Output the [X, Y] coordinate of the center of the cell containing the given text.  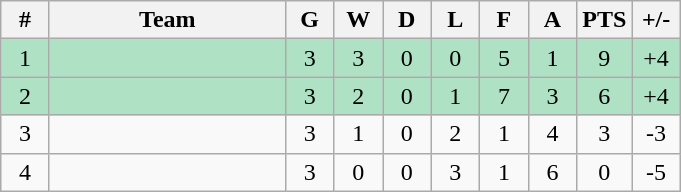
+/- [656, 20]
D [406, 20]
Team [167, 20]
-5 [656, 172]
# [26, 20]
L [456, 20]
-3 [656, 134]
G [310, 20]
A [552, 20]
7 [504, 96]
F [504, 20]
9 [604, 58]
PTS [604, 20]
5 [504, 58]
W [358, 20]
